Extract the (x, y) coordinate from the center of the cell holding the provided text.  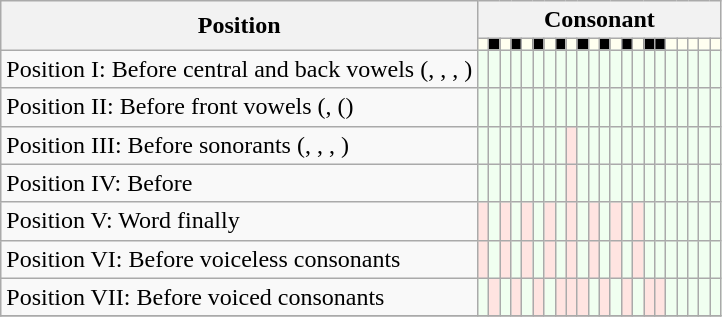
Position V: Word finally (240, 221)
Position I: Before central and back vowels (, , , ) (240, 69)
Position (240, 26)
Position II: Before front vowels (, () (240, 107)
Position VI: Before voiceless consonants (240, 259)
Position III: Before sonorants (, , , ) (240, 145)
Position IV: Before (240, 183)
Consonant (600, 20)
Position VII: Before voiced consonants (240, 297)
